Detect which cell encompasses the target text, then output its (x, y) center coordinate. 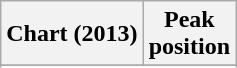
Chart (2013) (72, 34)
Peakposition (189, 34)
